Locate the cell with the specified text and output its (x, y) center coordinate. 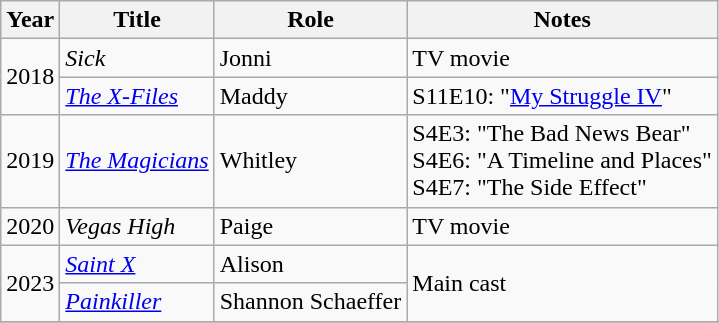
Saint X (137, 264)
Maddy (310, 96)
Paige (310, 226)
Main cast (562, 283)
2019 (30, 161)
Title (137, 20)
Alison (310, 264)
S11E10: "My Struggle IV" (562, 96)
Shannon Schaeffer (310, 302)
Year (30, 20)
Painkiller (137, 302)
2023 (30, 283)
Sick (137, 58)
2020 (30, 226)
Role (310, 20)
The Magicians (137, 161)
S4E3: "The Bad News Bear" S4E6: "A Timeline and Places" S4E7: "The Side Effect" (562, 161)
Whitley (310, 161)
Jonni (310, 58)
Notes (562, 20)
The X-Files (137, 96)
2018 (30, 77)
Vegas High (137, 226)
